From the cell containing the given text, extract its center point as (X, Y) coordinate. 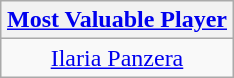
Ilaria Panzera (116, 58)
Most Valuable Player (116, 20)
